Return the (X, Y) coordinate for the center point of the cell that contains the specified text.  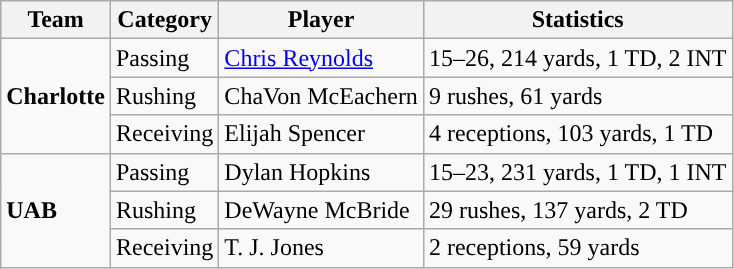
Dylan Hopkins (322, 172)
UAB (56, 210)
Team (56, 20)
2 receptions, 59 yards (578, 248)
9 rushes, 61 yards (578, 96)
Charlotte (56, 96)
Player (322, 20)
Chris Reynolds (322, 58)
15–26, 214 yards, 1 TD, 2 INT (578, 58)
Statistics (578, 20)
ChaVon McEachern (322, 96)
4 receptions, 103 yards, 1 TD (578, 134)
DeWayne McBride (322, 210)
Elijah Spencer (322, 134)
29 rushes, 137 yards, 2 TD (578, 210)
15–23, 231 yards, 1 TD, 1 INT (578, 172)
T. J. Jones (322, 248)
Category (164, 20)
